Determine the (X, Y) coordinate at the center of the cell enclosing the given text.  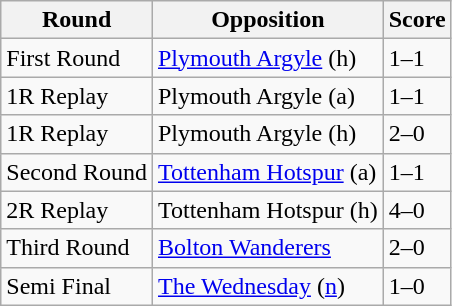
Semi Final (77, 286)
2R Replay (77, 210)
4–0 (417, 210)
Score (417, 20)
First Round (77, 58)
1–0 (417, 286)
Bolton Wanderers (268, 248)
Tottenham Hotspur (h) (268, 210)
Opposition (268, 20)
Third Round (77, 248)
Second Round (77, 172)
Round (77, 20)
Tottenham Hotspur (a) (268, 172)
Plymouth Argyle (a) (268, 96)
The Wednesday (n) (268, 286)
